Detect which cell encompasses the target text, then output its (x, y) center coordinate. 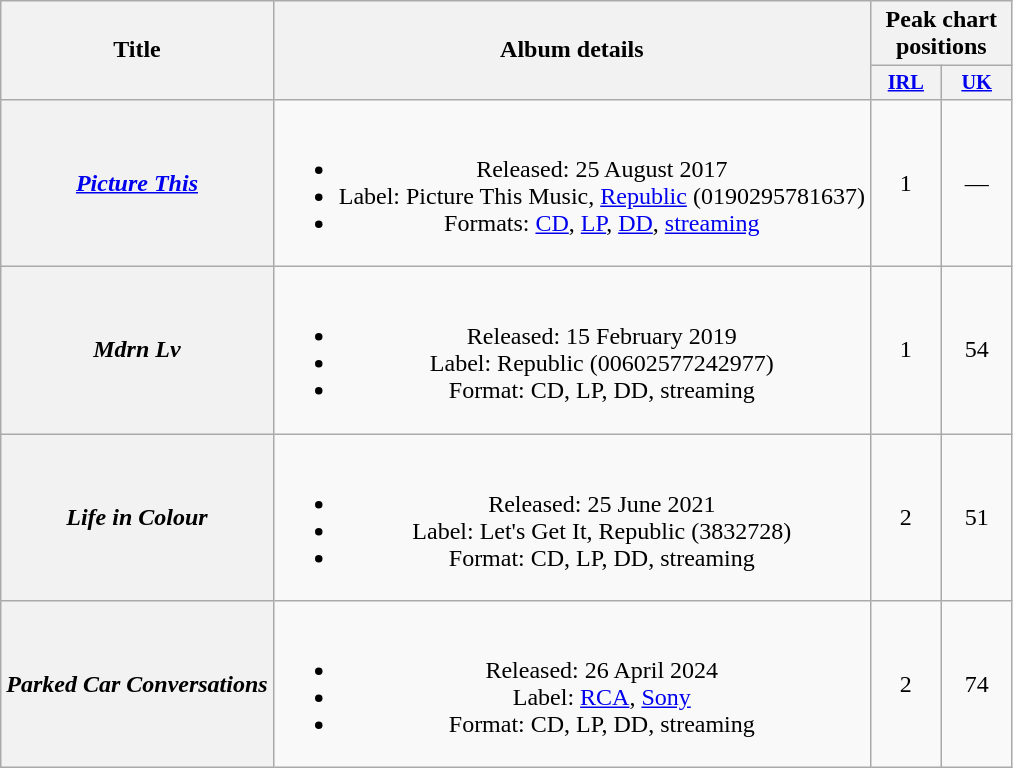
Released: 25 August 2017Label: Picture This Music, Republic (0190295781637)Formats: CD, LP, DD, streaming (572, 182)
— (976, 182)
Released: 25 June 2021Label: Let's Get It, Republic (3832728)Format: CD, LP, DD, streaming (572, 518)
Parked Car Conversations (137, 684)
IRL (906, 83)
Life in Colour (137, 518)
54 (976, 350)
UK (976, 83)
Title (137, 50)
Released: 26 April 2024Label: RCA, SonyFormat: CD, LP, DD, streaming (572, 684)
Peak chart positions (941, 34)
51 (976, 518)
Picture This (137, 182)
Album details (572, 50)
74 (976, 684)
Mdrn Lv (137, 350)
Released: 15 February 2019Label: Republic (00602577242977)Format: CD, LP, DD, streaming (572, 350)
